Extract the (x, y) coordinate from the center of the cell holding the provided text.  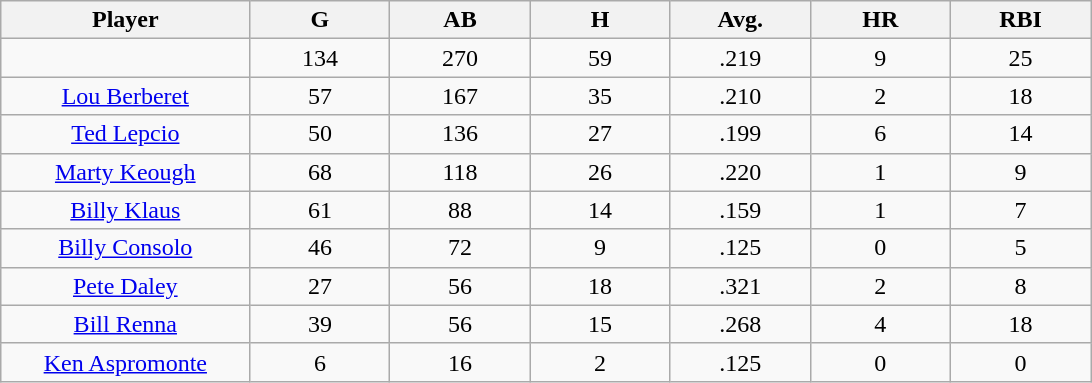
57 (320, 96)
5 (1020, 248)
39 (320, 324)
8 (1020, 286)
HR (880, 20)
50 (320, 134)
Lou Berberet (126, 96)
118 (460, 172)
H (600, 20)
61 (320, 210)
.199 (740, 134)
72 (460, 248)
AB (460, 20)
Avg. (740, 20)
35 (600, 96)
7 (1020, 210)
46 (320, 248)
88 (460, 210)
134 (320, 58)
Ted Lepcio (126, 134)
25 (1020, 58)
16 (460, 362)
167 (460, 96)
RBI (1020, 20)
Marty Keough (126, 172)
Player (126, 20)
.321 (740, 286)
.159 (740, 210)
Billy Klaus (126, 210)
.268 (740, 324)
26 (600, 172)
136 (460, 134)
.219 (740, 58)
Bill Renna (126, 324)
Pete Daley (126, 286)
.220 (740, 172)
15 (600, 324)
G (320, 20)
59 (600, 58)
Ken Aspromonte (126, 362)
270 (460, 58)
68 (320, 172)
.210 (740, 96)
Billy Consolo (126, 248)
4 (880, 324)
